Return the [X, Y] coordinate for the center point of the cell that contains the specified text.  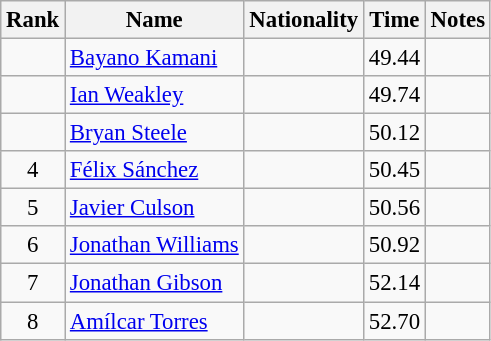
5 [33, 208]
Félix Sánchez [154, 170]
50.45 [394, 170]
7 [33, 283]
Nationality [304, 20]
50.12 [394, 133]
Notes [458, 20]
4 [33, 170]
6 [33, 245]
52.14 [394, 283]
52.70 [394, 321]
Time [394, 20]
Amílcar Torres [154, 321]
Javier Culson [154, 208]
50.56 [394, 208]
Bryan Steele [154, 133]
Rank [33, 20]
49.74 [394, 95]
Bayano Kamani [154, 58]
Ian Weakley [154, 95]
8 [33, 321]
Name [154, 20]
50.92 [394, 245]
Jonathan Williams [154, 245]
49.44 [394, 58]
Jonathan Gibson [154, 283]
